Scan for the cell matching the given text and deliver its (X, Y) coordinate at center. 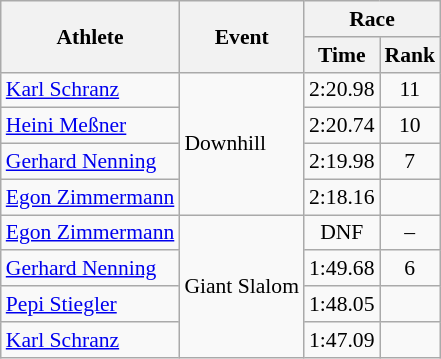
10 (410, 126)
Race (372, 19)
1:47.09 (342, 340)
2:19.98 (342, 162)
2:18.16 (342, 197)
2:20.74 (342, 126)
Heini Meßner (90, 126)
DNF (342, 233)
11 (410, 90)
Athlete (90, 36)
1:48.05 (342, 304)
1:49.68 (342, 269)
7 (410, 162)
Time (342, 55)
– (410, 233)
Downhill (242, 143)
6 (410, 269)
2:20.98 (342, 90)
Event (242, 36)
Pepi Stiegler (90, 304)
Giant Slalom (242, 286)
Rank (410, 55)
